Output the [X, Y] coordinate of the center of the cell containing the given text.  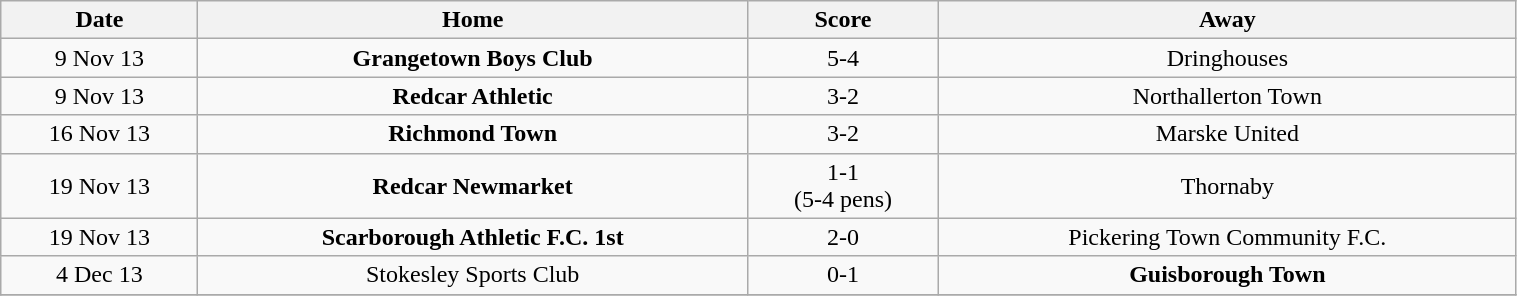
Dringhouses [1228, 58]
Richmond Town [472, 134]
Pickering Town Community F.C. [1228, 237]
5-4 [842, 58]
Thornaby [1228, 186]
Redcar Newmarket [472, 186]
Northallerton Town [1228, 96]
16 Nov 13 [100, 134]
Marske United [1228, 134]
Home [472, 20]
4 Dec 13 [100, 275]
Stokesley Sports Club [472, 275]
2-0 [842, 237]
Away [1228, 20]
1-1(5-4 pens) [842, 186]
0-1 [842, 275]
Redcar Athletic [472, 96]
Date [100, 20]
Guisborough Town [1228, 275]
Grangetown Boys Club [472, 58]
Score [842, 20]
Scarborough Athletic F.C. 1st [472, 237]
